Output the [X, Y] coordinate of the center of the cell containing the given text.  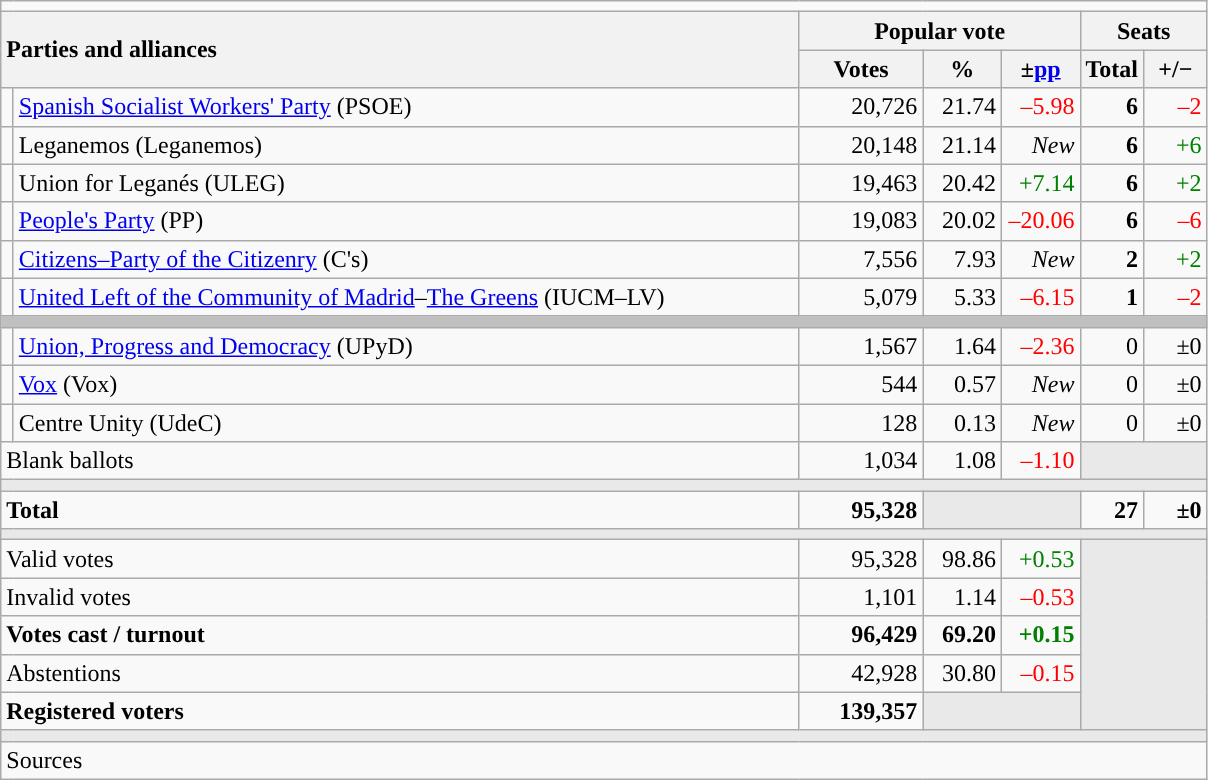
544 [861, 384]
% [962, 69]
0.13 [962, 423]
Blank ballots [400, 461]
19,083 [861, 221]
–0.53 [1040, 597]
98.86 [962, 559]
+0.53 [1040, 559]
Sources [604, 760]
Union, Progress and Democracy (UPyD) [406, 346]
People's Party (PP) [406, 221]
1,101 [861, 597]
United Left of the Community of Madrid–The Greens (IUCM–LV) [406, 297]
–2.36 [1040, 346]
+/− [1176, 69]
69.20 [962, 635]
Votes cast / turnout [400, 635]
128 [861, 423]
–5.98 [1040, 107]
Union for Leganés (ULEG) [406, 183]
2 [1112, 259]
20,148 [861, 145]
139,357 [861, 711]
+0.15 [1040, 635]
1,567 [861, 346]
1.64 [962, 346]
+7.14 [1040, 183]
7,556 [861, 259]
7.93 [962, 259]
30.80 [962, 673]
–6 [1176, 221]
Votes [861, 69]
0.57 [962, 384]
Invalid votes [400, 597]
42,928 [861, 673]
1.14 [962, 597]
20.42 [962, 183]
Seats [1144, 31]
Citizens–Party of the Citizenry (C's) [406, 259]
Abstentions [400, 673]
–1.10 [1040, 461]
Leganemos (Leganemos) [406, 145]
1,034 [861, 461]
21.74 [962, 107]
–6.15 [1040, 297]
1 [1112, 297]
96,429 [861, 635]
20,726 [861, 107]
±pp [1040, 69]
–20.06 [1040, 221]
Registered voters [400, 711]
5.33 [962, 297]
Popular vote [940, 31]
20.02 [962, 221]
+6 [1176, 145]
Centre Unity (UdeC) [406, 423]
1.08 [962, 461]
Vox (Vox) [406, 384]
19,463 [861, 183]
21.14 [962, 145]
27 [1112, 510]
Valid votes [400, 559]
Spanish Socialist Workers' Party (PSOE) [406, 107]
Parties and alliances [400, 50]
–0.15 [1040, 673]
5,079 [861, 297]
